Locate the cell with the specified text and output its [X, Y] center coordinate. 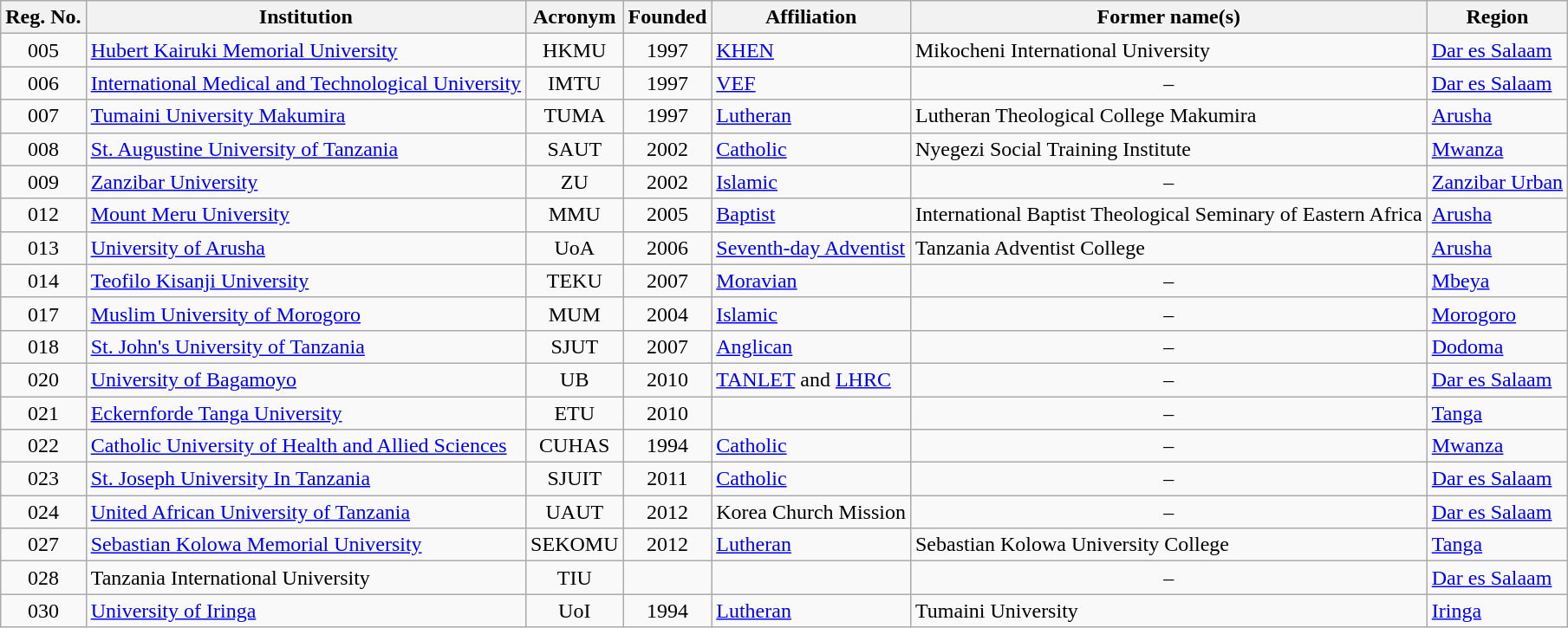
2011 [667, 479]
St. Augustine University of Tanzania [305, 149]
Lutheran Theological College Makumira [1168, 116]
SJUIT [575, 479]
005 [43, 50]
SJUT [575, 346]
IMTU [575, 83]
Founded [667, 17]
University of Bagamoyo [305, 379]
UB [575, 379]
UAUT [575, 512]
028 [43, 578]
United African University of Tanzania [305, 512]
Anglican [811, 346]
Teofilo Kisanji University [305, 281]
Former name(s) [1168, 17]
Iringa [1497, 611]
Sebastian Kolowa University College [1168, 545]
Dodoma [1497, 346]
CUHAS [575, 446]
University of Arusha [305, 248]
2006 [667, 248]
2004 [667, 314]
Region [1497, 17]
HKMU [575, 50]
SEKOMU [575, 545]
Reg. No. [43, 17]
Baptist [811, 215]
Catholic University of Health and Allied Sciences [305, 446]
021 [43, 413]
009 [43, 182]
SAUT [575, 149]
Zanzibar University [305, 182]
International Baptist Theological Seminary of Eastern Africa [1168, 215]
MUM [575, 314]
Tanzania Adventist College [1168, 248]
020 [43, 379]
Mount Meru University [305, 215]
UoI [575, 611]
Seventh-day Adventist [811, 248]
UoA [575, 248]
Institution [305, 17]
Acronym [575, 17]
023 [43, 479]
2005 [667, 215]
Sebastian Kolowa Memorial University [305, 545]
Korea Church Mission [811, 512]
University of Iringa [305, 611]
006 [43, 83]
Nyegezi Social Training Institute [1168, 149]
VEF [811, 83]
Tumaini University [1168, 611]
022 [43, 446]
014 [43, 281]
024 [43, 512]
St. John's University of Tanzania [305, 346]
Moravian [811, 281]
017 [43, 314]
Muslim University of Morogoro [305, 314]
St. Joseph University In Tanzania [305, 479]
Tumaini University Makumira [305, 116]
TIU [575, 578]
TANLET and LHRC [811, 379]
Hubert Kairuki Memorial University [305, 50]
ZU [575, 182]
ETU [575, 413]
027 [43, 545]
Mikocheni International University [1168, 50]
018 [43, 346]
007 [43, 116]
008 [43, 149]
KHEN [811, 50]
Zanzibar Urban [1497, 182]
Eckernforde Tanga University [305, 413]
030 [43, 611]
013 [43, 248]
TEKU [575, 281]
012 [43, 215]
Morogoro [1497, 314]
Mbeya [1497, 281]
International Medical and Technological University [305, 83]
MMU [575, 215]
Affiliation [811, 17]
Tanzania International University [305, 578]
TUMA [575, 116]
